Determine the (X, Y) coordinate at the center of the cell enclosing the given text.  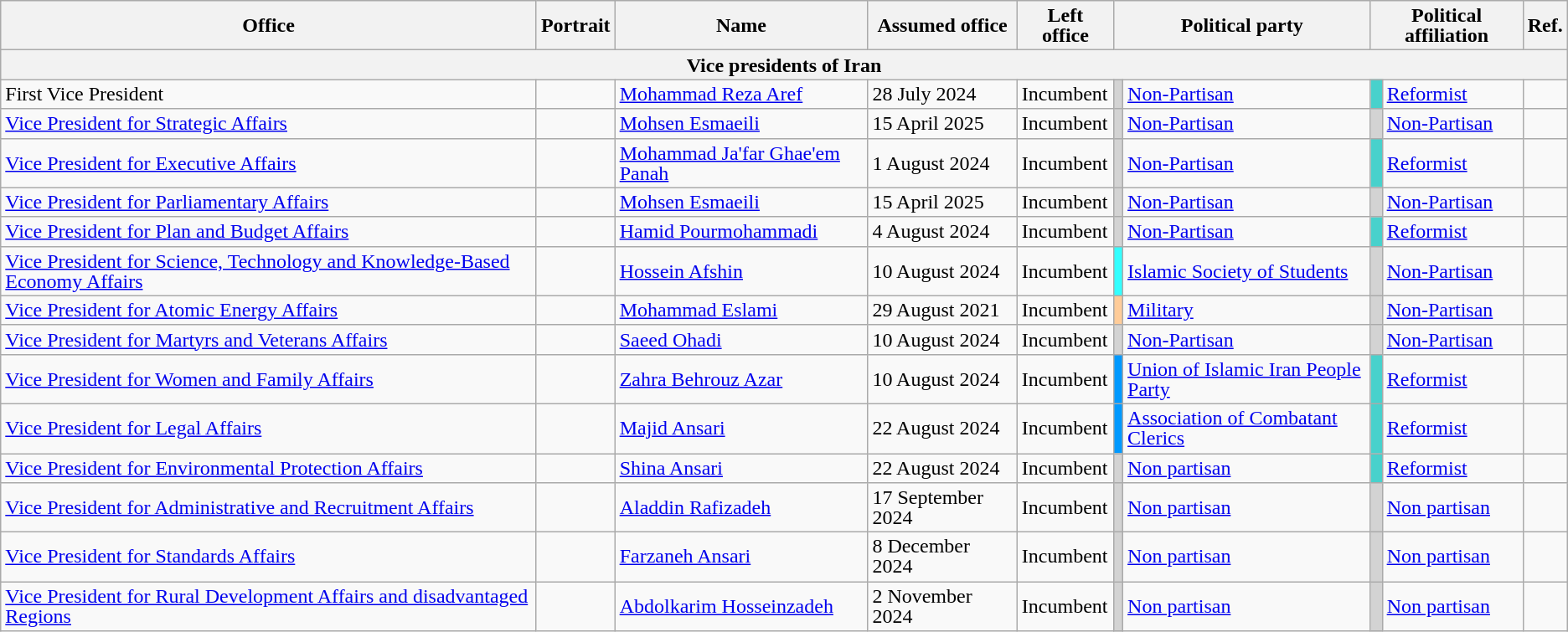
Vice President for Environmental Protection Affairs (269, 469)
Assumed office (942, 25)
Hamid Pourmohammadi (741, 231)
Political affiliation (1447, 25)
Left office (1065, 25)
Vice President for Women and Family Affairs (269, 378)
1 August 2024 (942, 162)
Vice President for Parliamentary Affairs (269, 203)
29 August 2021 (942, 310)
Vice President for Strategic Affairs (269, 124)
Office (269, 25)
Vice President for Atomic Energy Affairs (269, 310)
First Vice President (269, 94)
Military (1247, 310)
Majid Ansari (741, 429)
8 December 2024 (942, 557)
Islamic Society of Students (1247, 271)
Aladdin Rafizadeh (741, 507)
Vice President for Rural Development Affairs and disadvantaged Regions (269, 606)
28 July 2024 (942, 94)
Hossein Afshin (741, 271)
Vice President for Executive Affairs (269, 162)
17 September 2024 (942, 507)
Shina Ansari (741, 469)
Saeed Ohadi (741, 340)
Vice President for Standards Affairs (269, 557)
Union of Islamic Iran People Party (1247, 378)
4 August 2024 (942, 231)
2 November 2024 (942, 606)
Vice President for Plan and Budget Affairs (269, 231)
Vice President for Science, Technology and Knowledge-Based Economy Affairs (269, 271)
Zahra Behrouz Azar (741, 378)
Name (741, 25)
Abdolkarim Hosseinzadeh (741, 606)
Political party (1241, 25)
Vice President for Legal Affairs (269, 429)
Portrait (575, 25)
Association of Combatant Clerics (1247, 429)
Vice President for Administrative and Recruitment Affairs (269, 507)
Ref. (1545, 25)
Mohammad Eslami (741, 310)
Vice President for Martyrs and Veterans Affairs (269, 340)
Farzaneh Ansari (741, 557)
Mohammad Reza Aref (741, 94)
Vice presidents of Iran (784, 65)
Mohammad Ja'far Ghae'em Panah (741, 162)
